Return (x, y) of the center of cell containing provided text 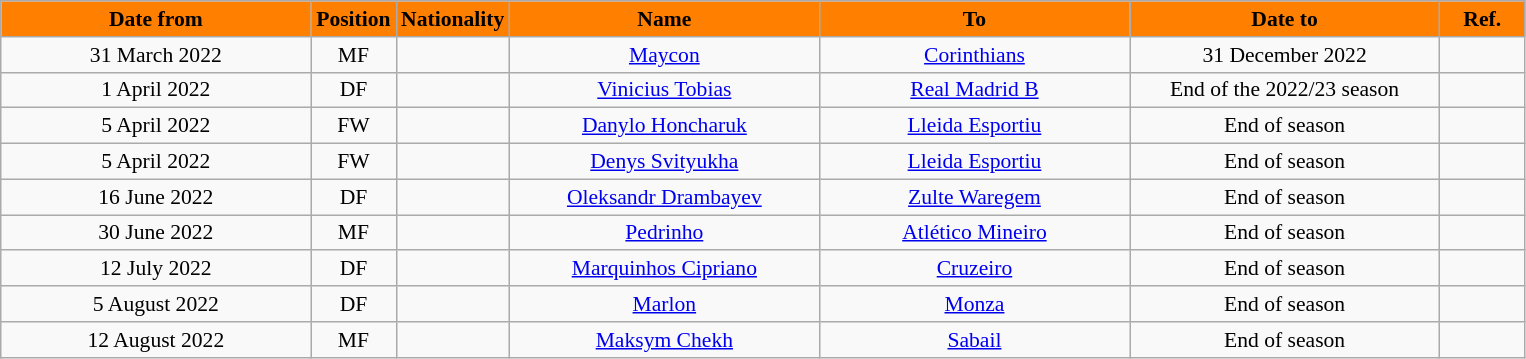
Monza (974, 304)
31 March 2022 (156, 55)
Pedrinho (664, 233)
Nationality (452, 19)
Maksym Chekh (664, 340)
5 August 2022 (156, 304)
Zulte Waregem (974, 197)
Maycon (664, 55)
Position (354, 19)
Cruzeiro (974, 269)
Marlon (664, 304)
30 June 2022 (156, 233)
Real Madrid B (974, 90)
12 August 2022 (156, 340)
Atlético Mineiro (974, 233)
31 December 2022 (1285, 55)
To (974, 19)
Marquinhos Cipriano (664, 269)
16 June 2022 (156, 197)
Ref. (1482, 19)
Danylo Honcharuk (664, 126)
Corinthians (974, 55)
Denys Svityukha (664, 162)
Name (664, 19)
Oleksandr Drambayev (664, 197)
Date to (1285, 19)
End of the 2022/23 season (1285, 90)
12 July 2022 (156, 269)
Date from (156, 19)
Vinicius Tobias (664, 90)
1 April 2022 (156, 90)
Sabail (974, 340)
